Determine the [X, Y] coordinate at the center of the cell enclosing the given text.  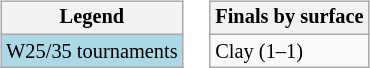
Finals by surface [289, 18]
W25/35 tournaments [92, 51]
Clay (1–1) [289, 51]
Legend [92, 18]
